Identify which cell holds the provided text, then report its (X, Y) central coordinate. 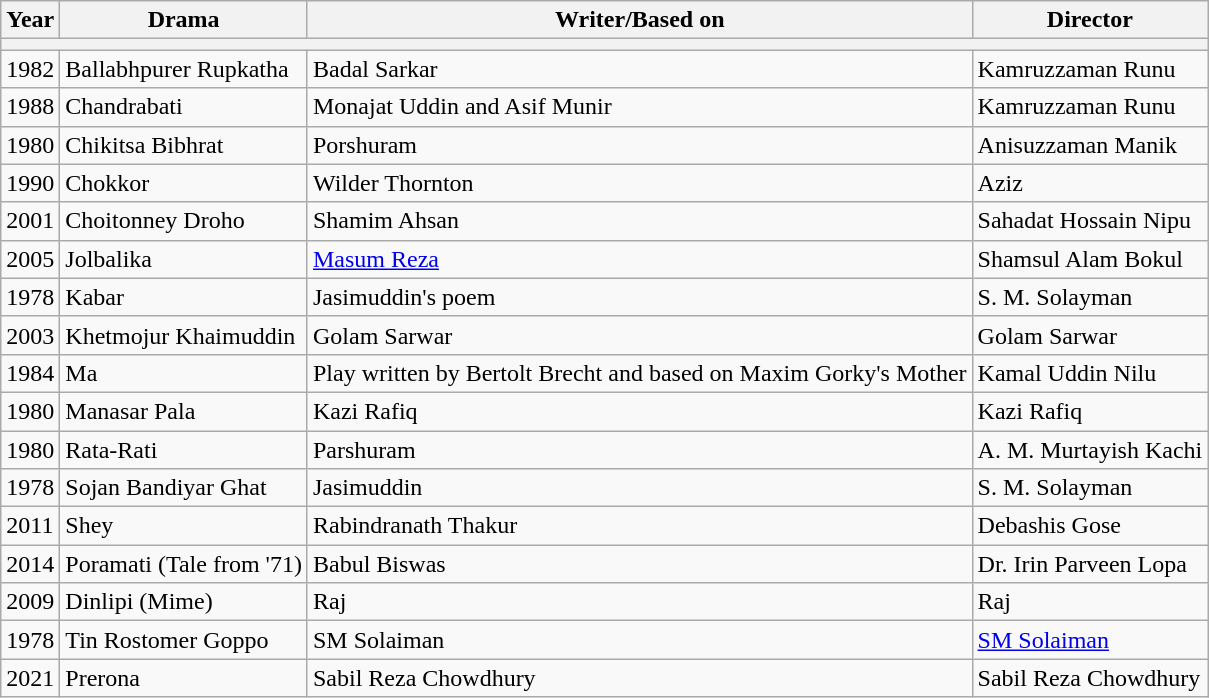
Porshuram (640, 145)
Choitonney Droho (184, 221)
Jasimuddin's poem (640, 297)
Anisuzzaman Manik (1090, 145)
Monajat Uddin and Asif Munir (640, 107)
A. M. Murtayish Kachi (1090, 449)
Prerona (184, 678)
Debashis Gose (1090, 526)
Masum Reza (640, 259)
Kabar (184, 297)
Ballabhpurer Rupkatha (184, 69)
Kamal Uddin Nilu (1090, 373)
Parshuram (640, 449)
Ma (184, 373)
Drama (184, 20)
Dr. Irin Parveen Lopa (1090, 564)
Shamsul Alam Bokul (1090, 259)
Wilder Thornton (640, 183)
2009 (30, 602)
Jasimuddin (640, 488)
Khetmojur Khaimuddin (184, 335)
Babul Biswas (640, 564)
Sojan Bandiyar Ghat (184, 488)
Writer/Based on (640, 20)
Tin Rostomer Goppo (184, 640)
Jolbalika (184, 259)
Badal Sarkar (640, 69)
1990 (30, 183)
Aziz (1090, 183)
Chandrabati (184, 107)
2014 (30, 564)
Chikitsa Bibhrat (184, 145)
Poramati (Tale from '71) (184, 564)
Director (1090, 20)
Sahadat Hossain Nipu (1090, 221)
2021 (30, 678)
Shey (184, 526)
1988 (30, 107)
Chokkor (184, 183)
Manasar Pala (184, 411)
1984 (30, 373)
2003 (30, 335)
Year (30, 20)
Dinlipi (Mime) (184, 602)
Rabindranath Thakur (640, 526)
2011 (30, 526)
Play written by Bertolt Brecht and based on Maxim Gorky's Mother (640, 373)
1982 (30, 69)
Shamim Ahsan (640, 221)
2005 (30, 259)
Rata-Rati (184, 449)
2001 (30, 221)
